Locate the cell with the specified text and output its (x, y) center coordinate. 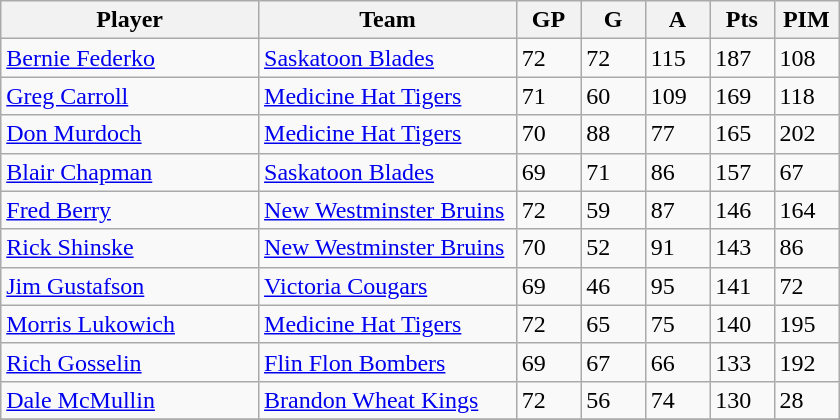
133 (742, 362)
GP (548, 20)
Jim Gustafson (130, 286)
115 (677, 58)
109 (677, 96)
88 (613, 134)
Pts (742, 20)
Morris Lukowich (130, 324)
157 (742, 172)
169 (742, 96)
75 (677, 324)
143 (742, 248)
Dale McMullin (130, 400)
Greg Carroll (130, 96)
Player (130, 20)
108 (806, 58)
164 (806, 210)
Don Murdoch (130, 134)
195 (806, 324)
Flin Flon Bombers (388, 362)
77 (677, 134)
G (613, 20)
130 (742, 400)
192 (806, 362)
202 (806, 134)
Brandon Wheat Kings (388, 400)
Fred Berry (130, 210)
65 (613, 324)
Team (388, 20)
PIM (806, 20)
95 (677, 286)
74 (677, 400)
140 (742, 324)
46 (613, 286)
146 (742, 210)
141 (742, 286)
165 (742, 134)
Victoria Cougars (388, 286)
60 (613, 96)
56 (613, 400)
52 (613, 248)
87 (677, 210)
59 (613, 210)
Rich Gosselin (130, 362)
91 (677, 248)
118 (806, 96)
66 (677, 362)
Rick Shinske (130, 248)
A (677, 20)
Bernie Federko (130, 58)
Blair Chapman (130, 172)
28 (806, 400)
187 (742, 58)
